Return [x, y] of the center of cell containing provided text 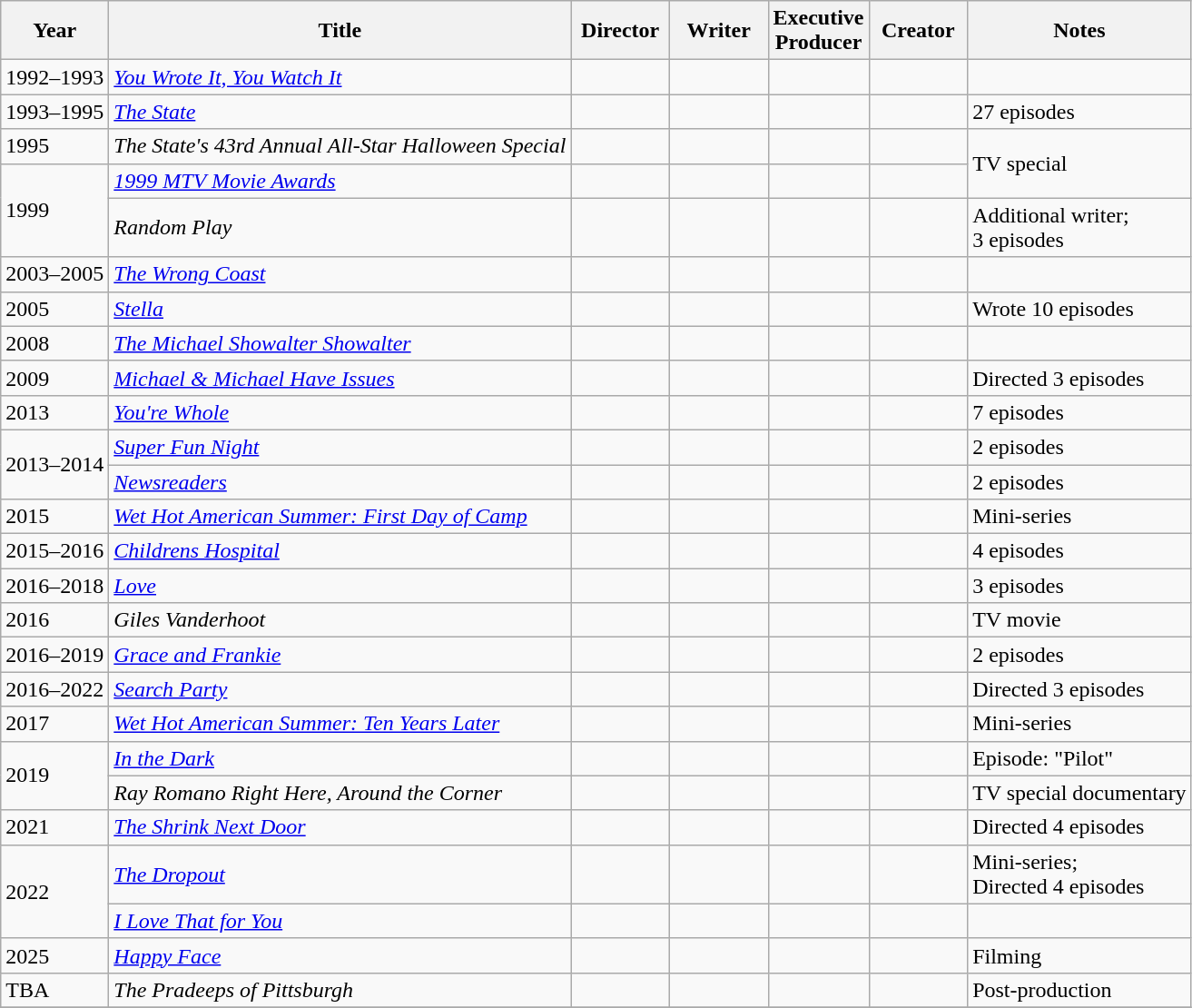
Grace and Frankie [340, 655]
Post-production [1080, 990]
TV movie [1080, 620]
2013 [54, 412]
3 episodes [1080, 586]
2016–2018 [54, 586]
1999 MTV Movie Awards [340, 181]
2015 [54, 517]
1993–1995 [54, 112]
Wet Hot American Summer: Ten Years Later [340, 724]
2016–2022 [54, 689]
Giles Vanderhoot [340, 620]
Title [340, 31]
Creator [919, 31]
7 episodes [1080, 412]
The State's 43rd Annual All-Star Halloween Special [340, 146]
Stella [340, 309]
Newsreaders [340, 482]
Michael & Michael Have Issues [340, 378]
2008 [54, 343]
2015–2016 [54, 551]
2019 [54, 776]
Random Play [340, 227]
2022 [54, 892]
2016–2019 [54, 655]
TBA [54, 990]
2009 [54, 378]
Search Party [340, 689]
Director [621, 31]
Mini-series;Directed 4 episodes [1080, 874]
Filming [1080, 955]
Directed 4 episodes [1080, 827]
1999 [54, 211]
Episode: "Pilot" [1080, 758]
You Wrote It, You Watch It [340, 77]
TV special [1080, 163]
The Michael Showalter Showalter [340, 343]
The Wrong Coast [340, 274]
2013–2014 [54, 464]
1992–1993 [54, 77]
Additional writer;3 episodes [1080, 227]
Childrens Hospital [340, 551]
4 episodes [1080, 551]
Love [340, 586]
2021 [54, 827]
I Love That for You [340, 921]
Wrote 10 episodes [1080, 309]
TV special documentary [1080, 793]
The Dropout [340, 874]
Year [54, 31]
Wet Hot American Summer: First Day of Camp [340, 517]
The Pradeeps of Pittsburgh [340, 990]
You're Whole [340, 412]
27 episodes [1080, 112]
Super Fun Night [340, 447]
Writer [719, 31]
Ray Romano Right Here, Around the Corner [340, 793]
1995 [54, 146]
In the Dark [340, 758]
2017 [54, 724]
Happy Face [340, 955]
Notes [1080, 31]
The Shrink Next Door [340, 827]
The State [340, 112]
2003–2005 [54, 274]
ExecutiveProducer [819, 31]
2005 [54, 309]
2016 [54, 620]
2025 [54, 955]
